Scan for the cell matching the given text and deliver its (X, Y) coordinate at center. 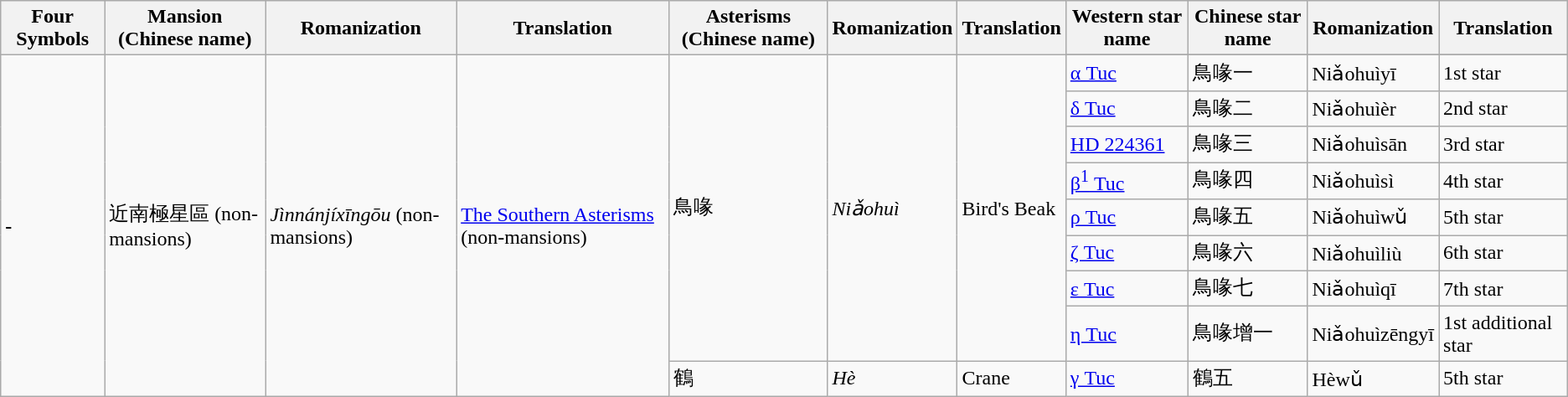
- (53, 226)
α Tuc (1127, 74)
7th star (1504, 288)
Crane (1012, 379)
Niǎohuìsì (1374, 181)
Jìnnánjíxīngōu (non-mansions) (361, 226)
ρ Tuc (1127, 218)
Hè (893, 379)
ε Tuc (1127, 288)
δ Tuc (1127, 109)
2nd star (1504, 109)
鳥喙二 (1248, 109)
Niǎohuìwǔ (1374, 218)
Asterisms (Chinese name) (749, 28)
ζ Tuc (1127, 253)
1st additional star (1504, 333)
6th star (1504, 253)
Mansion (Chinese name) (185, 28)
鶴 (749, 379)
3rd star (1504, 144)
鳥喙 (749, 208)
鳥喙七 (1248, 288)
Niǎohuìqī (1374, 288)
Niǎohuìzēngyī (1374, 333)
γ Tuc (1127, 379)
鳥喙三 (1248, 144)
Niǎohuìèr (1374, 109)
Western star name (1127, 28)
鳥喙六 (1248, 253)
Hèwǔ (1374, 379)
1st star (1504, 74)
The Southern Asterisms (non-mansions) (563, 226)
鶴五 (1248, 379)
Niǎohuìyī (1374, 74)
Niǎohuì (893, 208)
Niǎohuìliù (1374, 253)
β1 Tuc (1127, 181)
鳥喙四 (1248, 181)
η Tuc (1127, 333)
Four Symbols (53, 28)
4th star (1504, 181)
HD 224361 (1127, 144)
Bird's Beak (1012, 208)
鳥喙一 (1248, 74)
近南極星區 (non-mansions) (185, 226)
Chinese star name (1248, 28)
鳥喙五 (1248, 218)
Niǎohuìsān (1374, 144)
鳥喙增一 (1248, 333)
